Pinpoint the cell where the given text exists, returning its (x, y) midpoint coordinate. 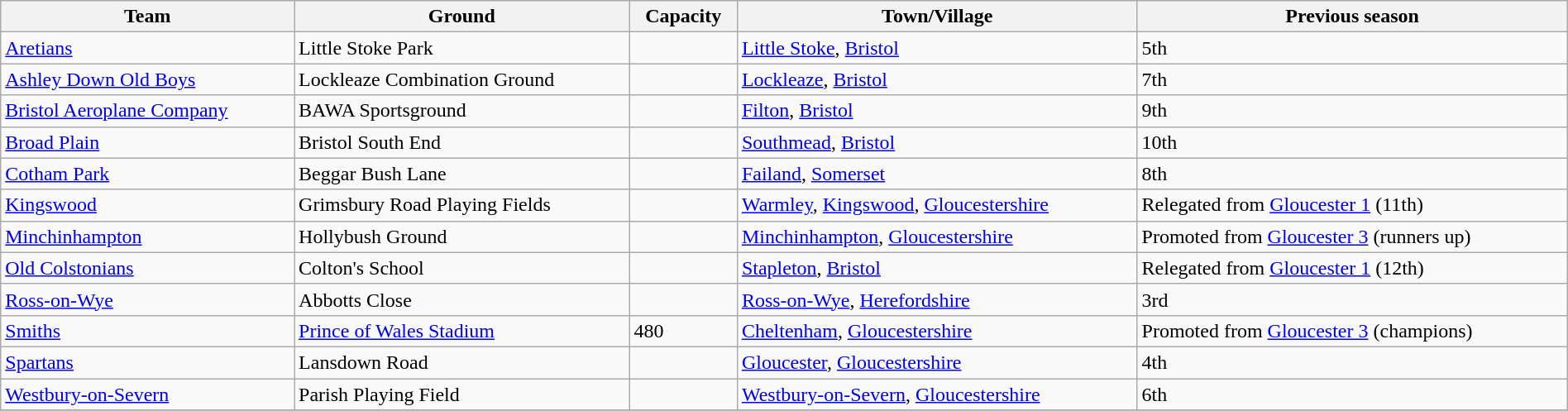
Little Stoke, Bristol (937, 48)
Broad Plain (147, 142)
Previous season (1352, 17)
Colton's School (461, 268)
Cheltenham, Gloucestershire (937, 331)
5th (1352, 48)
3rd (1352, 299)
Relegated from Gloucester 1 (11th) (1352, 205)
Ground (461, 17)
Prince of Wales Stadium (461, 331)
Westbury-on-Severn, Gloucestershire (937, 394)
9th (1352, 111)
Lansdown Road (461, 362)
Ashley Down Old Boys (147, 79)
Bristol South End (461, 142)
Southmead, Bristol (937, 142)
Relegated from Gloucester 1 (12th) (1352, 268)
Stapleton, Bristol (937, 268)
Old Colstonians (147, 268)
Capacity (683, 17)
Hollybush Ground (461, 237)
Promoted from Gloucester 3 (champions) (1352, 331)
8th (1352, 174)
Grimsbury Road Playing Fields (461, 205)
Westbury-on-Severn (147, 394)
10th (1352, 142)
Filton, Bristol (937, 111)
Abbotts Close (461, 299)
480 (683, 331)
Ross-on-Wye (147, 299)
Lockleaze, Bristol (937, 79)
BAWA Sportsground (461, 111)
4th (1352, 362)
Kingswood (147, 205)
7th (1352, 79)
Cotham Park (147, 174)
Lockleaze Combination Ground (461, 79)
Spartans (147, 362)
Minchinhampton (147, 237)
Failand, Somerset (937, 174)
Bristol Aeroplane Company (147, 111)
Minchinhampton, Gloucestershire (937, 237)
Promoted from Gloucester 3 (runners up) (1352, 237)
Little Stoke Park (461, 48)
Beggar Bush Lane (461, 174)
Town/Village (937, 17)
6th (1352, 394)
Parish Playing Field (461, 394)
Team (147, 17)
Aretians (147, 48)
Smiths (147, 331)
Ross-on-Wye, Herefordshire (937, 299)
Warmley, Kingswood, Gloucestershire (937, 205)
Gloucester, Gloucestershire (937, 362)
